Scan for the cell matching the given text and deliver its [X, Y] coordinate at center. 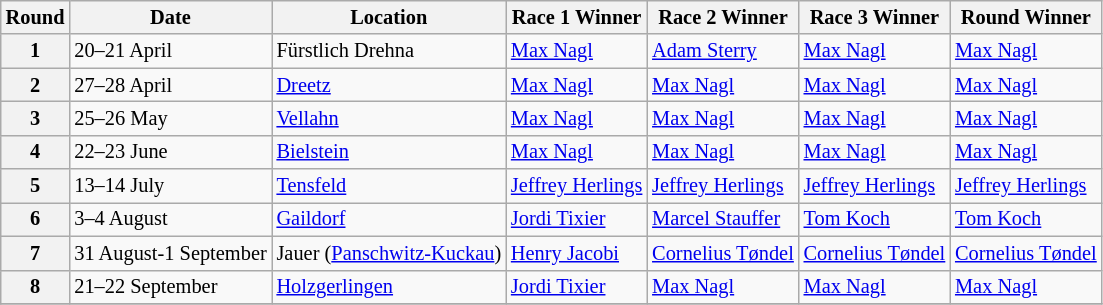
6 [36, 219]
Dreetz [389, 85]
3–4 August [170, 219]
Gaildorf [389, 219]
Fürstlich Drehna [389, 51]
13–14 July [170, 186]
Vellahn [389, 118]
Jauer (Panschwitz-Kuckau) [389, 253]
Tensfeld [389, 186]
1 [36, 51]
Round Winner [1026, 17]
Race 2 Winner [722, 17]
5 [36, 186]
Bielstein [389, 152]
Adam Sterry [722, 51]
Race 1 Winner [576, 17]
7 [36, 253]
25–26 May [170, 118]
31 August-1 September [170, 253]
20–21 April [170, 51]
27–28 April [170, 85]
Location [389, 17]
Race 3 Winner [874, 17]
Henry Jacobi [576, 253]
Holzgerlingen [389, 287]
3 [36, 118]
Date [170, 17]
Marcel Stauffer [722, 219]
2 [36, 85]
22–23 June [170, 152]
Round [36, 17]
8 [36, 287]
4 [36, 152]
21–22 September [170, 287]
